Output the (X, Y) coordinate of the center of the cell containing the given text.  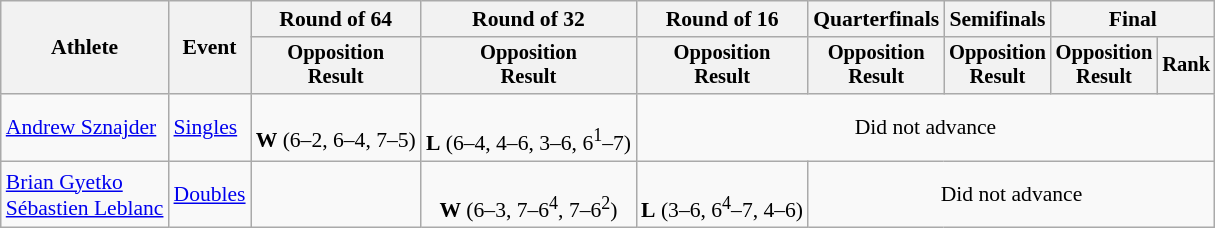
Andrew Sznajder (85, 128)
Athlete (85, 48)
Round of 32 (528, 19)
L (6–4, 4–6, 3–6, 61–7) (528, 128)
Doubles (210, 194)
Singles (210, 128)
Final (1133, 19)
Round of 16 (722, 19)
L (3–6, 64–7, 4–6) (722, 194)
Quarterfinals (876, 19)
Brian GyetkoSébastien Leblanc (85, 194)
W (6–2, 6–4, 7–5) (336, 128)
Rank (1186, 66)
Event (210, 48)
Round of 64 (336, 19)
W (6–3, 7–64, 7–62) (528, 194)
Semifinals (998, 19)
